Output the [X, Y] coordinate of the center of the cell containing the given text.  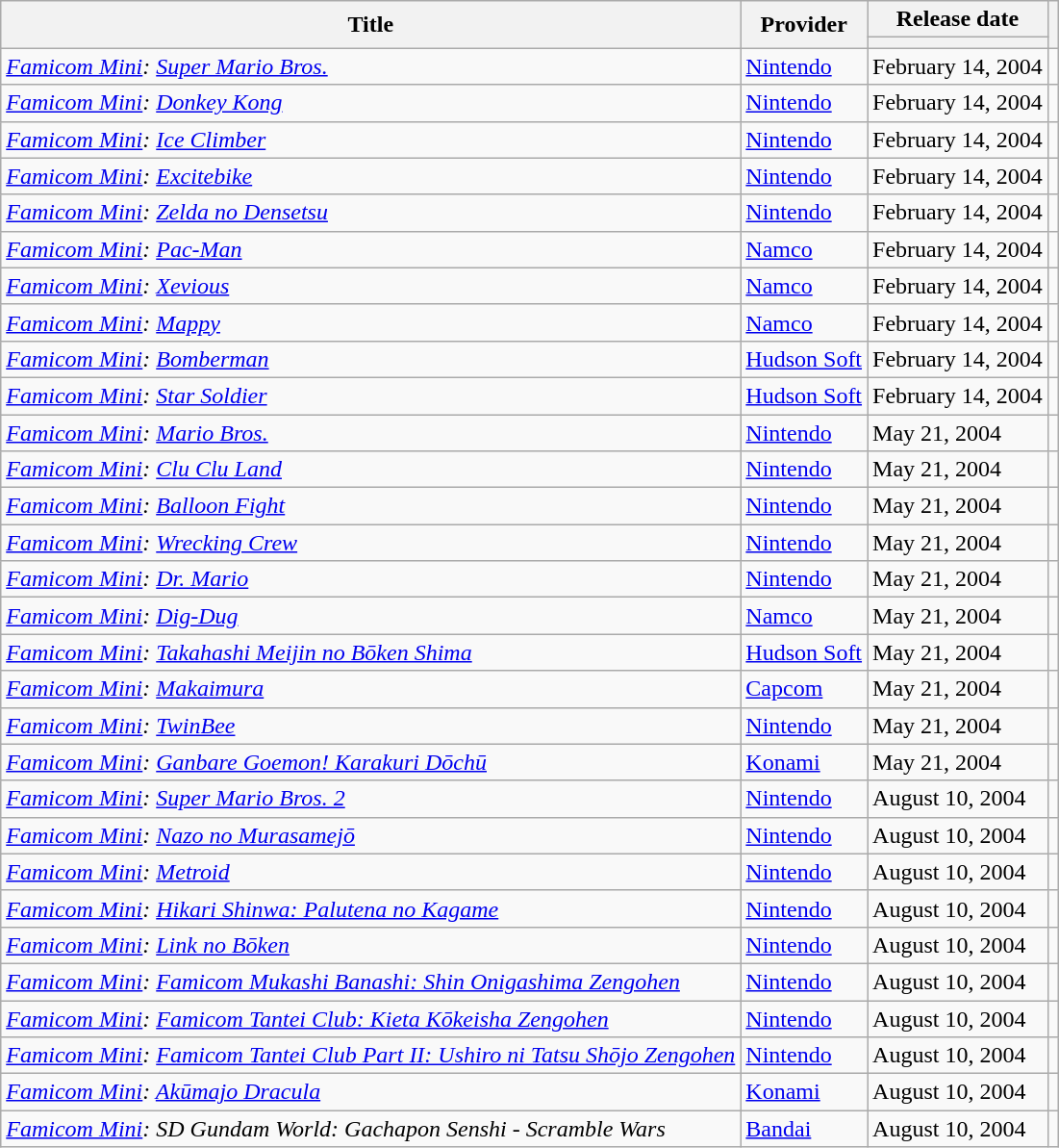
Bandai [804, 1129]
Famicom Mini: Xevious [371, 286]
Famicom Mini: Bomberman [371, 359]
Famicom Mini: Mario Bros. [371, 432]
Famicom Mini: Dr. Mario [371, 579]
Title [371, 25]
Famicom Mini: TwinBee [371, 726]
Famicom Mini: Makaimura [371, 689]
Famicom Mini: Hikari Shinwa: Palutena no Kagame [371, 908]
Famicom Mini: Donkey Kong [371, 103]
Famicom Mini: Ganbare Goemon! Karakuri Dōchū [371, 762]
Famicom Mini: Famicom Tantei Club: Kieta Kōkeisha Zengohen [371, 1019]
Famicom Mini: Mappy [371, 322]
Famicom Mini: Dig-Dug [371, 616]
Capcom [804, 689]
Famicom Mini: Super Mario Bros. 2 [371, 799]
Famicom Mini: Clu Clu Land [371, 470]
Famicom Mini: Wrecking Crew [371, 543]
Famicom Mini: Takahashi Meijin no Bōken Shima [371, 652]
Famicom Mini: Famicom Tantei Club Part II: Ushiro ni Tatsu Shōjo Zengohen [371, 1056]
Provider [804, 25]
Famicom Mini: Excitebike [371, 176]
Famicom Mini: Ice Climber [371, 140]
Famicom Mini: Zelda no Densetsu [371, 213]
Famicom Mini: Famicom Mukashi Banashi: Shin Onigashima Zengohen [371, 982]
Famicom Mini: Balloon Fight [371, 506]
Famicom Mini: Star Soldier [371, 395]
Famicom Mini: Akūmajo Dracula [371, 1092]
Famicom Mini: Super Mario Bros. [371, 66]
Famicom Mini: Nazo no Murasamejō [371, 835]
Famicom Mini: Link no Bōken [371, 945]
Famicom Mini: Pac-Man [371, 249]
Famicom Mini: Metroid [371, 872]
Release date [958, 19]
Famicom Mini: SD Gundam World: Gachapon Senshi - Scramble Wars [371, 1129]
